Extract the (X, Y) coordinate from the center of the cell holding the provided text.  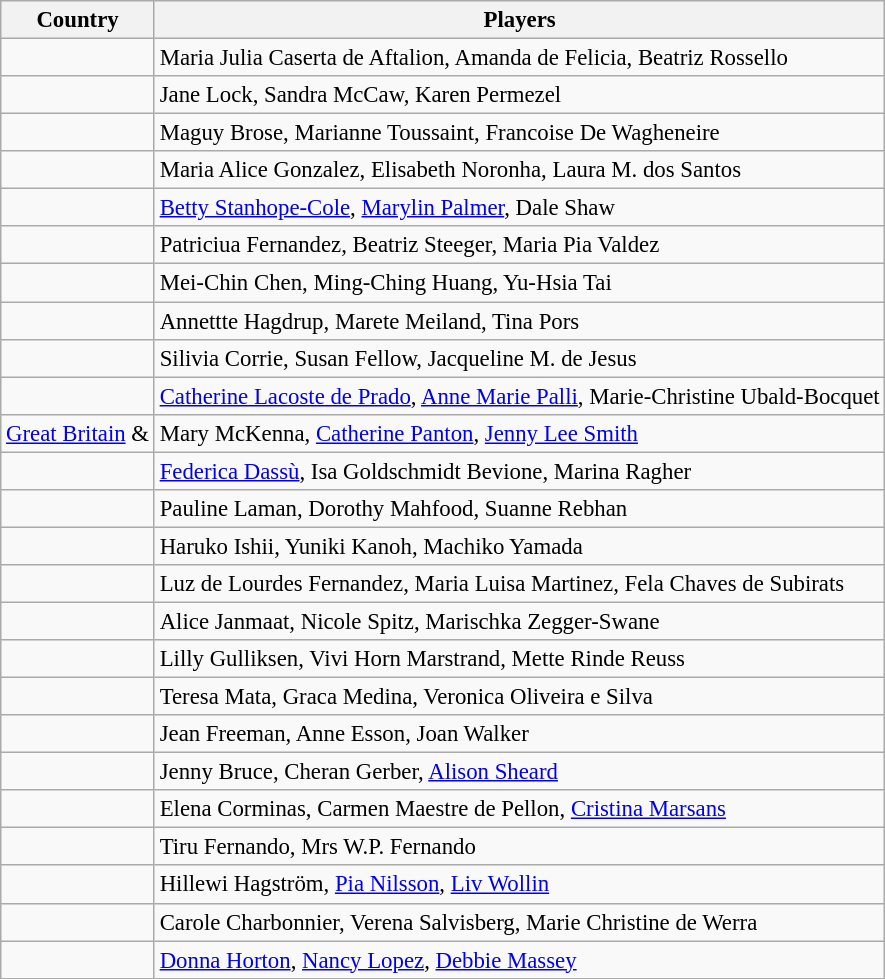
Maria Alice Gonzalez, Elisabeth Noronha, Laura M. dos Santos (520, 170)
Federica Dassù, Isa Goldschmidt Bevione, Marina Ragher (520, 471)
Jane Lock, Sandra McCaw, Karen Permezel (520, 95)
Players (520, 20)
Pauline Laman, Dorothy Mahfood, Suanne Rebhan (520, 509)
Donna Horton, Nancy Lopez, Debbie Massey (520, 960)
Alice Janmaat, Nicole Spitz, Marischka Zegger-Swane (520, 621)
Mary McKenna, Catherine Panton, Jenny Lee Smith (520, 433)
Teresa Mata, Graca Medina, Veronica Oliveira e Silva (520, 697)
Country (78, 20)
Haruko Ishii, Yuniki Kanoh, Machiko Yamada (520, 546)
Hillewi Hagström, Pia Nilsson, Liv Wollin (520, 885)
Silivia Corrie, Susan Fellow, Jacqueline M. de Jesus (520, 358)
Maria Julia Caserta de Aftalion, Amanda de Felicia, Beatriz Rossello (520, 58)
Luz de Lourdes Fernandez, Maria Luisa Martinez, Fela Chaves de Subirats (520, 584)
Tiru Fernando, Mrs W.P. Fernando (520, 847)
Patriciua Fernandez, Beatriz Steeger, Maria Pia Valdez (520, 245)
Jean Freeman, Anne Esson, Joan Walker (520, 734)
Great Britain & (78, 433)
Annettte Hagdrup, Marete Meiland, Tina Pors (520, 321)
Lilly Gulliksen, Vivi Horn Marstrand, Mette Rinde Reuss (520, 659)
Maguy Brose, Marianne Toussaint, Francoise De Wagheneire (520, 133)
Jenny Bruce, Cheran Gerber, Alison Sheard (520, 772)
Carole Charbonnier, Verena Salvisberg, Marie Christine de Werra (520, 922)
Catherine Lacoste de Prado, Anne Marie Palli, Marie-Christine Ubald-Bocquet (520, 396)
Mei-Chin Chen, Ming-Ching Huang, Yu-Hsia Tai (520, 283)
Elena Corminas, Carmen Maestre de Pellon, Cristina Marsans (520, 809)
Betty Stanhope-Cole, Marylin Palmer, Dale Shaw (520, 208)
